Return [x, y] of the center of cell containing provided text 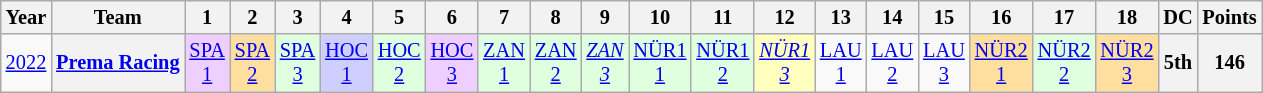
NÜR12 [722, 63]
Points [1230, 17]
5th [1178, 63]
16 [1002, 17]
15 [944, 17]
NÜR13 [784, 63]
NÜR21 [1002, 63]
4 [346, 17]
14 [893, 17]
ZAN3 [604, 63]
LAU2 [893, 63]
2 [252, 17]
8 [556, 17]
SPA2 [252, 63]
10 [660, 17]
13 [841, 17]
6 [452, 17]
LAU1 [841, 63]
Prema Racing [118, 63]
LAU3 [944, 63]
5 [400, 17]
11 [722, 17]
NÜR11 [660, 63]
18 [1128, 17]
NÜR23 [1128, 63]
Year [26, 17]
ZAN1 [504, 63]
2022 [26, 63]
DC [1178, 17]
NÜR22 [1064, 63]
SPA3 [298, 63]
3 [298, 17]
ZAN2 [556, 63]
HOC2 [400, 63]
146 [1230, 63]
17 [1064, 17]
HOC1 [346, 63]
7 [504, 17]
SPA1 [206, 63]
9 [604, 17]
Team [118, 17]
12 [784, 17]
1 [206, 17]
HOC3 [452, 63]
